From the cell containing the given text, extract its center point as (X, Y) coordinate. 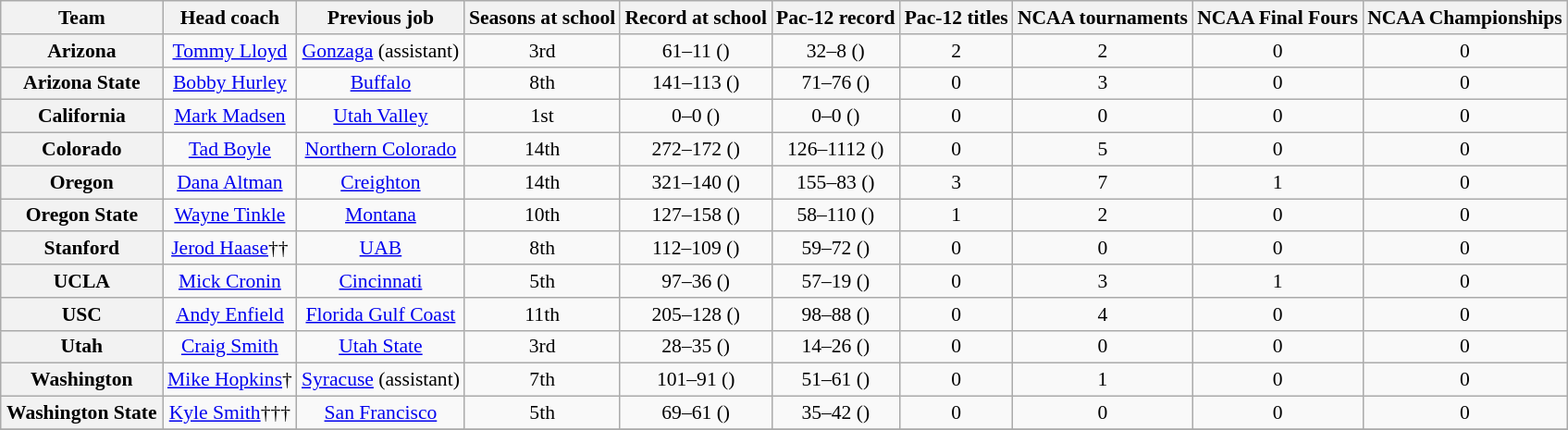
Northern Colorado (381, 150)
Washington (81, 380)
Utah State (381, 347)
Washington State (81, 413)
Tad Boyle (229, 150)
Andy Enfield (229, 314)
Previous job (381, 18)
Mick Cronin (229, 281)
11th (542, 314)
Jerod Haase†† (229, 249)
126–1112 () (836, 150)
141–113 () (696, 83)
1st (542, 117)
USC (81, 314)
Montana (381, 215)
321–140 () (696, 182)
Craig Smith (229, 347)
35–42 () (836, 413)
Arizona State (81, 83)
7 (1103, 182)
5 (1103, 150)
Utah Valley (381, 117)
112–109 () (696, 249)
Wayne Tinkle (229, 215)
Oregon State (81, 215)
UCLA (81, 281)
NCAA tournaments (1103, 18)
Syracuse (assistant) (381, 380)
Stanford (81, 249)
98–88 () (836, 314)
61–11 () (696, 51)
Mark Madsen (229, 117)
Pac-12 record (836, 18)
Record at school (696, 18)
Team (81, 18)
69–61 () (696, 413)
UAB (381, 249)
Buffalo (381, 83)
4 (1103, 314)
127–158 () (696, 215)
NCAA Final Fours (1278, 18)
Kyle Smith††† (229, 413)
Arizona (81, 51)
NCAA Championships (1465, 18)
32–8 () (836, 51)
155–83 () (836, 182)
Dana Altman (229, 182)
59–72 () (836, 249)
Bobby Hurley (229, 83)
7th (542, 380)
Pac-12 titles (957, 18)
272–172 () (696, 150)
58–110 () (836, 215)
101–91 () (696, 380)
Cincinnati (381, 281)
28–35 () (696, 347)
205–128 () (696, 314)
Creighton (381, 182)
Mike Hopkins† (229, 380)
San Francisco (381, 413)
10th (542, 215)
Tommy Lloyd (229, 51)
71–76 () (836, 83)
Seasons at school (542, 18)
97–36 () (696, 281)
Colorado (81, 150)
57–19 () (836, 281)
Gonzaga (assistant) (381, 51)
Oregon (81, 182)
Utah (81, 347)
Head coach (229, 18)
California (81, 117)
51–61 () (836, 380)
14–26 () (836, 347)
Florida Gulf Coast (381, 314)
